Return the (X, Y) coordinate for the center point of the cell that contains the specified text.  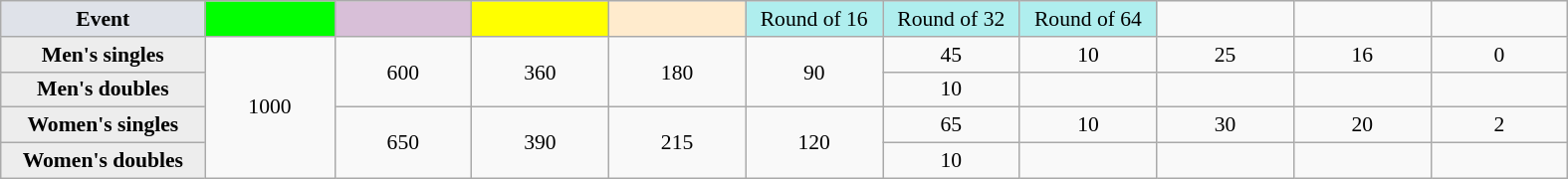
180 (677, 72)
Event (104, 19)
Men's singles (104, 55)
65 (951, 125)
25 (1226, 55)
390 (541, 143)
Round of 64 (1088, 19)
215 (677, 143)
120 (814, 143)
45 (951, 55)
90 (814, 72)
16 (1362, 55)
20 (1362, 125)
600 (403, 72)
30 (1226, 125)
Women's singles (104, 125)
Men's doubles (104, 89)
Round of 32 (951, 19)
Women's doubles (104, 161)
1000 (270, 107)
650 (403, 143)
0 (1499, 55)
2 (1499, 125)
360 (541, 72)
Round of 16 (814, 19)
